Extract the [x, y] coordinate from the center of the cell holding the provided text.  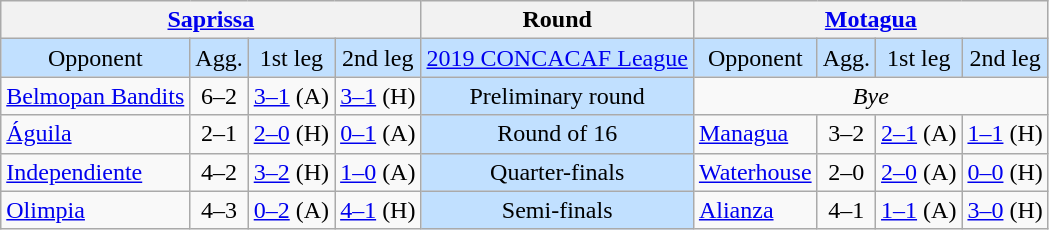
Round of 16 [557, 134]
4–2 [219, 172]
3–2 [846, 134]
1–1 (A) [919, 210]
6–2 [219, 96]
2–0 (A) [919, 172]
4–3 [219, 210]
2–1 [219, 134]
Preliminary round [557, 96]
1–0 (A) [378, 172]
Waterhouse [755, 172]
0–1 (A) [378, 134]
4–1 (H) [378, 210]
1–1 (H) [1005, 134]
Motagua [870, 20]
Semi-finals [557, 210]
Bye [870, 96]
0–0 (H) [1005, 172]
Quarter-finals [557, 172]
Round [557, 20]
3–1 (H) [378, 96]
4–1 [846, 210]
2–0 [846, 172]
Águila [96, 134]
2019 CONCACAF League [557, 58]
2–0 (H) [291, 134]
3–0 (H) [1005, 210]
2–1 (A) [919, 134]
Belmopan Bandits [96, 96]
Saprissa [211, 20]
Independiente [96, 172]
0–2 (A) [291, 210]
Alianza [755, 210]
3–1 (A) [291, 96]
Olimpia [96, 210]
Managua [755, 134]
3–2 (H) [291, 172]
